Extract the (X, Y) coordinate from the center of the cell holding the provided text.  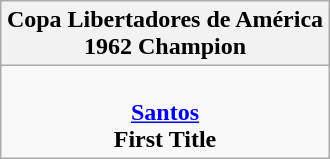
Copa Libertadores de América1962 Champion (164, 34)
SantosFirst Title (164, 112)
